Output the (X, Y) coordinate of the center of the cell containing the given text.  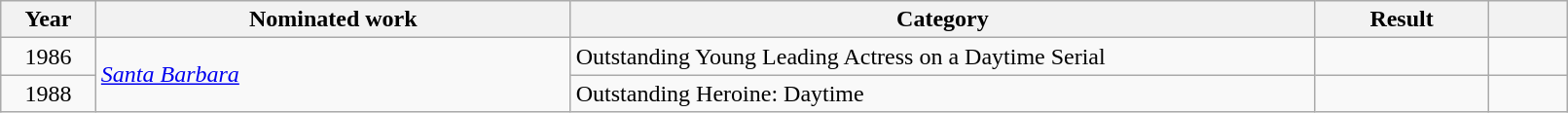
Outstanding Heroine: Daytime (942, 94)
1986 (49, 56)
Outstanding Young Leading Actress on a Daytime Serial (942, 56)
Result (1402, 19)
Category (942, 19)
Santa Barbara (333, 75)
1988 (49, 94)
Nominated work (333, 19)
Year (49, 19)
